Detect which cell encompasses the target text, then output its [X, Y] center coordinate. 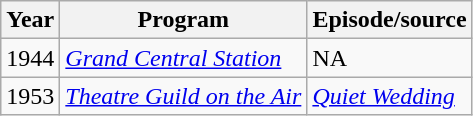
Grand Central Station [184, 58]
1944 [30, 58]
Episode/source [390, 20]
Program [184, 20]
1953 [30, 96]
NA [390, 58]
Theatre Guild on the Air [184, 96]
Quiet Wedding [390, 96]
Year [30, 20]
